Identify which cell holds the provided text, then report its [x, y] central coordinate. 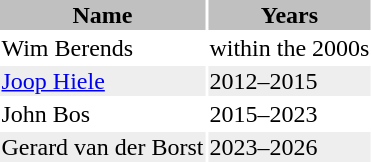
2023–2026 [290, 147]
within the 2000s [290, 48]
John Bos [102, 114]
Name [102, 15]
Joop Hiele [102, 81]
Wim Berends [102, 48]
Years [290, 15]
2015–2023 [290, 114]
2012–2015 [290, 81]
Gerard van der Borst [102, 147]
